Return the (X, Y) coordinate for the center point of the cell that contains the specified text.  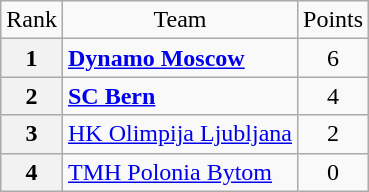
TMH Polonia Bytom (180, 172)
1 (32, 58)
Rank (32, 20)
Team (180, 20)
Points (334, 20)
Dynamo Moscow (180, 58)
SC Bern (180, 96)
0 (334, 172)
6 (334, 58)
3 (32, 134)
HK Olimpija Ljubljana (180, 134)
